Return [x, y] of the center of cell containing provided text 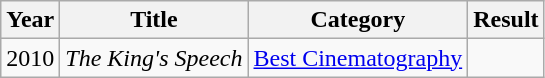
Year [30, 20]
Best Cinematography [358, 58]
2010 [30, 58]
Result [506, 20]
Title [154, 20]
Category [358, 20]
The King's Speech [154, 58]
